Return the (X, Y) coordinate for the center point of the cell that contains the specified text.  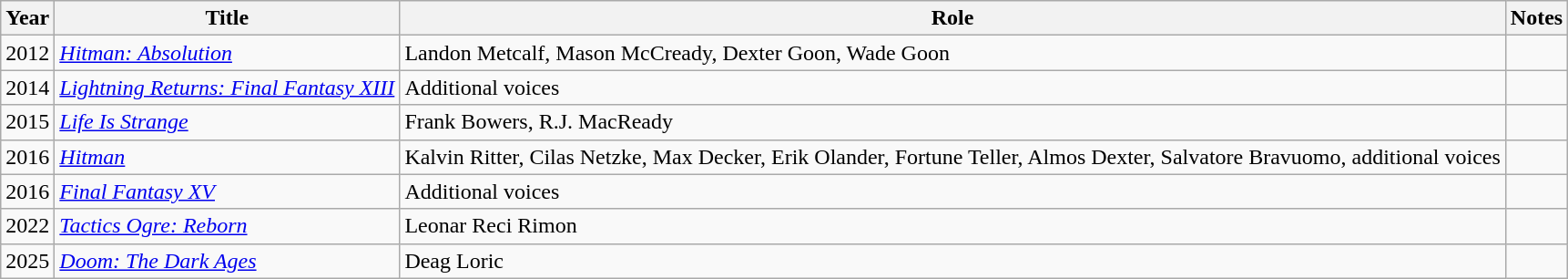
Final Fantasy XV (228, 191)
Tactics Ogre: Reborn (228, 226)
Doom: The Dark Ages (228, 261)
Lightning Returns: Final Fantasy XIII (228, 88)
2012 (27, 53)
Landon Metcalf, Mason McCready, Dexter Goon, Wade Goon (952, 53)
2022 (27, 226)
Hitman (228, 157)
Hitman: Absolution (228, 53)
2025 (27, 261)
Frank Bowers, R.J. MacReady (952, 122)
Deag Loric (952, 261)
Title (228, 18)
Notes (1536, 18)
Kalvin Ritter, Cilas Netzke, Max Decker, Erik Olander, Fortune Teller, Almos Dexter, Salvatore Bravuomo, additional voices (952, 157)
2015 (27, 122)
2014 (27, 88)
Year (27, 18)
Life Is Strange (228, 122)
Leonar Reci Rimon (952, 226)
Role (952, 18)
